For the text-containing cell, return its midpoint in (x, y) coordinate format. 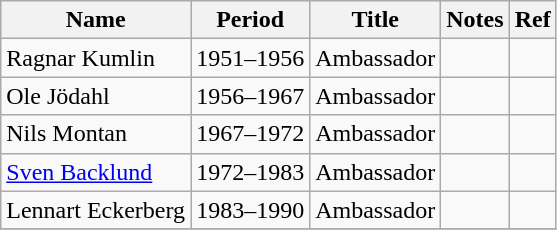
Ole Jödahl (96, 96)
Ragnar Kumlin (96, 58)
Nils Montan (96, 134)
Ref (532, 20)
Period (250, 20)
1983–1990 (250, 210)
Title (376, 20)
1951–1956 (250, 58)
Lennart Eckerberg (96, 210)
1956–1967 (250, 96)
Sven Backlund (96, 172)
1967–1972 (250, 134)
Name (96, 20)
Notes (475, 20)
1972–1983 (250, 172)
